Scan for the cell matching the given text and deliver its [x, y] coordinate at center. 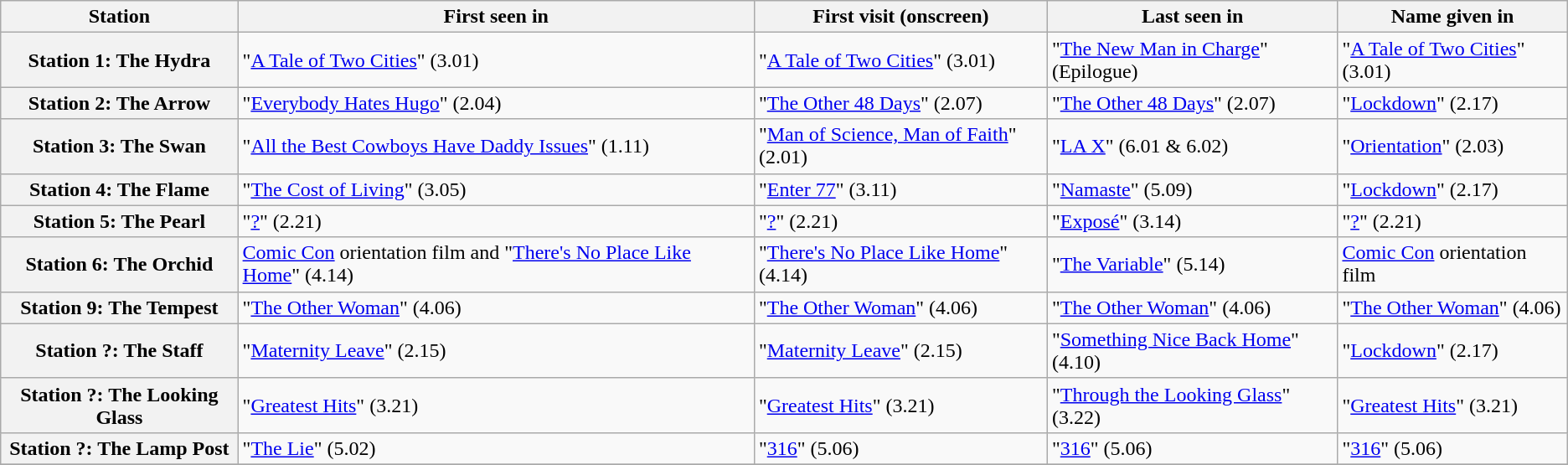
"There's No Place Like Home" (4.14) [900, 265]
"Something Nice Back Home" (4.10) [1192, 350]
"The Lie" (5.02) [496, 448]
Station ?: The Looking Glass [119, 406]
Comic Con orientation film and "There's No Place Like Home" (4.14) [496, 265]
Name given in [1452, 17]
"The Variable" (5.14) [1192, 265]
"Man of Science, Man of Faith" (2.01) [900, 146]
Station ?: The Staff [119, 350]
Station 5: The Pearl [119, 221]
Station 1: The Hydra [119, 60]
"Namaste" (5.09) [1192, 189]
First seen in [496, 17]
Station 3: The Swan [119, 146]
Station 4: The Flame [119, 189]
"Through the Looking Glass" (3.22) [1192, 406]
"The New Man in Charge" (Epilogue) [1192, 60]
Station 9: The Tempest [119, 307]
"The Cost of Living" (3.05) [496, 189]
"Exposé" (3.14) [1192, 221]
"Everybody Hates Hugo" (2.04) [496, 103]
First visit (onscreen) [900, 17]
Comic Con orientation film [1452, 265]
Station 2: The Arrow [119, 103]
"LA X" (6.01 & 6.02) [1192, 146]
Station ?: The Lamp Post [119, 448]
Last seen in [1192, 17]
"Enter 77" (3.11) [900, 189]
"Orientation" (2.03) [1452, 146]
"All the Best Cowboys Have Daddy Issues" (1.11) [496, 146]
Station 6: The Orchid [119, 265]
Station [119, 17]
